Provide the (X, Y) coordinate of the cell's center where the given text is located.  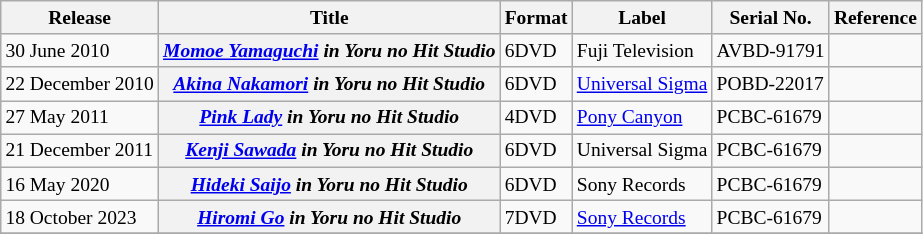
POBD-22017 (770, 84)
Serial No. (770, 18)
21 December 2011 (80, 150)
22 December 2010 (80, 84)
Akina Nakamori in Yoru no Hit Studio (329, 84)
Kenji Sawada in Yoru no Hit Studio (329, 150)
Fuji Television (642, 50)
Title (329, 18)
Pink Lady in Yoru no Hit Studio (329, 118)
4DVD (536, 118)
Reference (875, 18)
7DVD (536, 216)
27 May 2011 (80, 118)
Label (642, 18)
30 June 2010 (80, 50)
16 May 2020 (80, 184)
18 October 2023 (80, 216)
Hideki Saijo in Yoru no Hit Studio (329, 184)
AVBD-91791 (770, 50)
Momoe Yamaguchi in Yoru no Hit Studio (329, 50)
Format (536, 18)
Release (80, 18)
Hiromi Go in Yoru no Hit Studio (329, 216)
Pony Canyon (642, 118)
